Output the (x, y) coordinate of the center of the cell containing the given text.  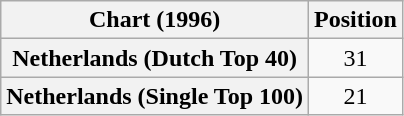
Netherlands (Dutch Top 40) (155, 58)
21 (356, 96)
Chart (1996) (155, 20)
31 (356, 58)
Position (356, 20)
Netherlands (Single Top 100) (155, 96)
